From the cell containing the given text, extract its center point as [x, y] coordinate. 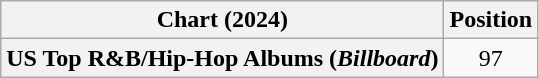
97 [491, 58]
Position [491, 20]
US Top R&B/Hip-Hop Albums (Billboard) [222, 58]
Chart (2024) [222, 20]
